Return (X, Y) of the center of cell containing provided text 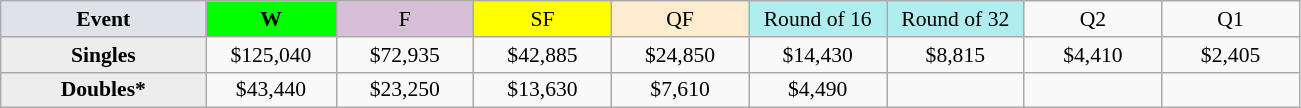
F (405, 19)
QF (680, 19)
Q2 (1093, 19)
$43,440 (271, 90)
$42,885 (543, 55)
Event (104, 19)
$13,630 (543, 90)
$14,430 (818, 55)
$8,815 (955, 55)
$2,405 (1231, 55)
$24,850 (680, 55)
Round of 32 (955, 19)
Doubles* (104, 90)
$4,490 (818, 90)
$23,250 (405, 90)
$4,410 (1093, 55)
SF (543, 19)
$125,040 (271, 55)
Singles (104, 55)
$7,610 (680, 90)
$72,935 (405, 55)
Q1 (1231, 19)
W (271, 19)
Round of 16 (818, 19)
